Identify which cell holds the provided text, then report its (x, y) central coordinate. 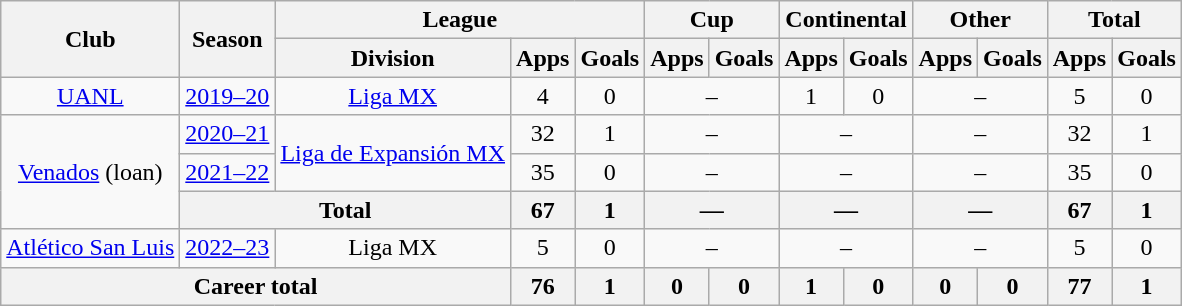
Other (980, 20)
Cup (712, 20)
77 (1079, 286)
Liga de Expansión MX (393, 153)
Career total (256, 286)
Atlético San Luis (90, 248)
Club (90, 39)
2022–23 (228, 248)
League (460, 20)
76 (543, 286)
Division (393, 58)
Venados (loan) (90, 172)
UANL (90, 96)
2019–20 (228, 96)
4 (543, 96)
Continental (846, 20)
2020–21 (228, 134)
2021–22 (228, 172)
Season (228, 39)
